Locate the cell with the specified text and output its (X, Y) center coordinate. 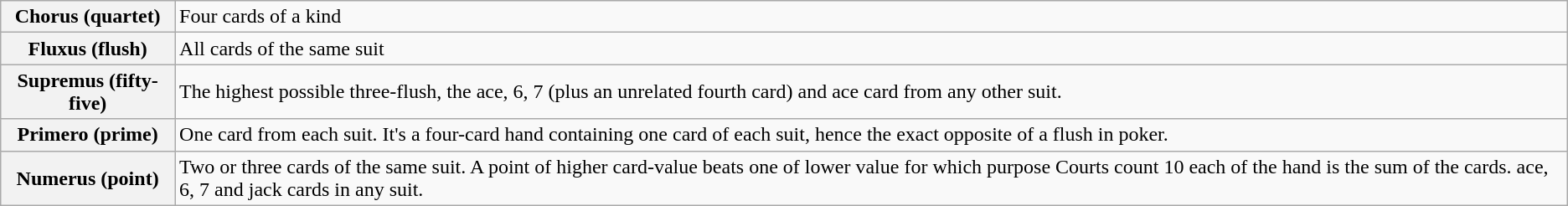
Four cards of a kind (871, 17)
Chorus (quartet) (88, 17)
Fluxus (flush) (88, 49)
One card from each suit. It's a four-card hand containing one card of each suit, hence the exact opposite of a flush in poker. (871, 135)
The highest possible three-flush, the ace, 6, 7 (plus an unrelated fourth card) and ace card from any other suit. (871, 92)
Supremus (fifty-five) (88, 92)
Primero (prime) (88, 135)
All cards of the same suit (871, 49)
Numerus (point) (88, 178)
